Identify which cell holds the provided text, then report its (X, Y) central coordinate. 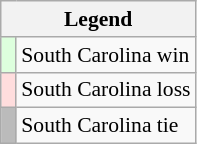
South Carolina win (106, 55)
South Carolina loss (106, 90)
Legend (98, 19)
South Carolina tie (106, 126)
